Output the [X, Y] coordinate of the center of the cell containing the given text.  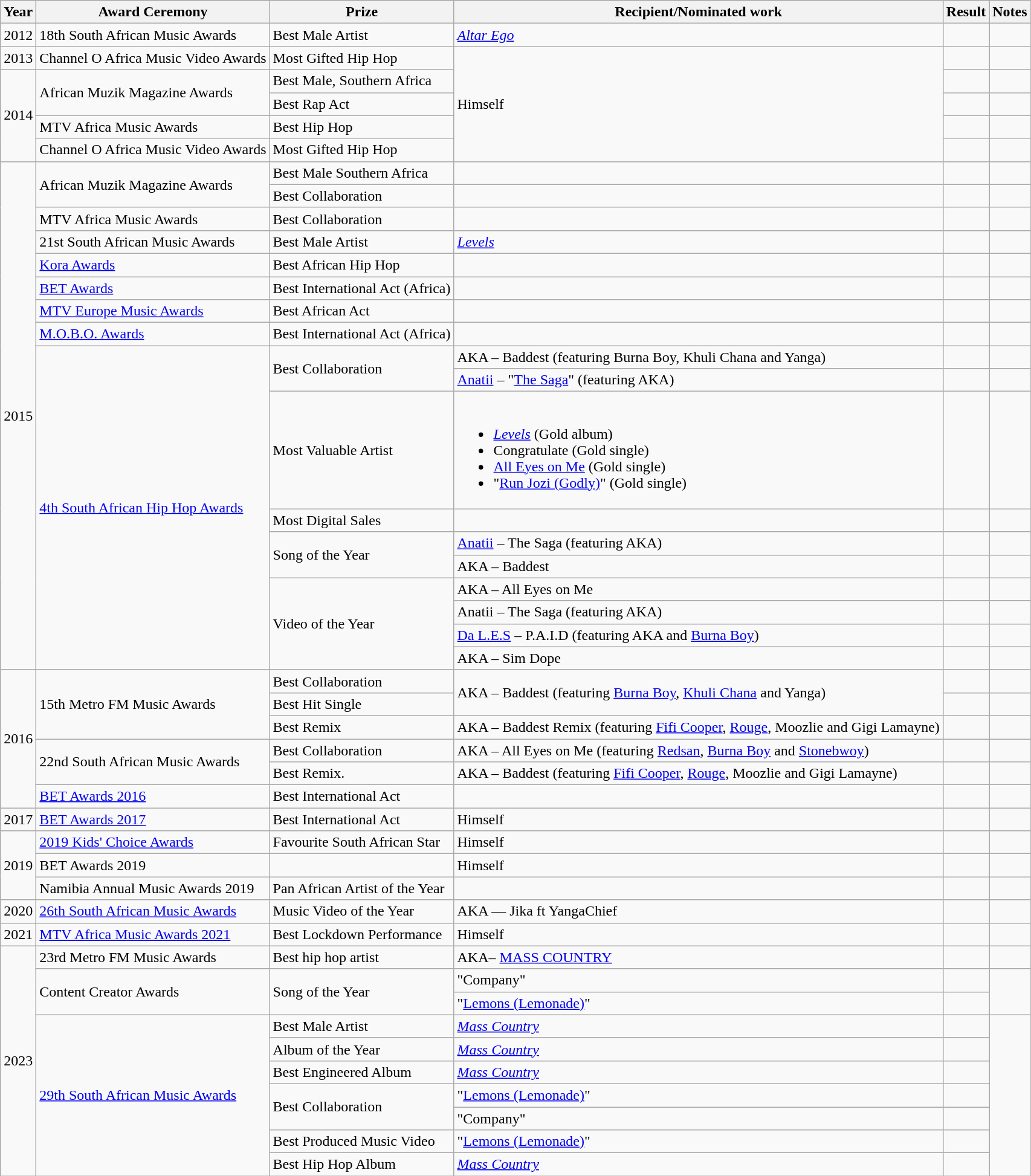
Best Lockdown Performance [361, 934]
Pan African Artist of the Year [361, 888]
Album of the Year [361, 1049]
Best Remix. [361, 774]
Levels [699, 242]
AKA – Baddest (featuring Fifi Cooper, Rouge, Moozlie and Gigi Lamayne) [699, 774]
2015 [18, 416]
AKA – Baddest [699, 566]
Altar Ego [699, 35]
Best African Hip Hop [361, 265]
Best African Act [361, 311]
2020 [18, 911]
MTV Europe Music Awards [153, 311]
Video of the Year [361, 624]
BET Awards 2019 [153, 865]
AKA — Jika ft YangaChief [699, 911]
Best Hip Hop [361, 127]
2019 Kids' Choice Awards [153, 842]
2021 [18, 934]
23rd Metro FM Music Awards [153, 957]
22nd South African Music Awards [153, 761]
BET Awards 2016 [153, 796]
Award Ceremony [153, 12]
Best Hip Hop Album [361, 1165]
2019 [18, 865]
Anatii – "The Saga" (featuring AKA) [699, 380]
21st South African Music Awards [153, 242]
AKA – All Eyes on Me (featuring Redsan, Burna Boy and Stonebwoy) [699, 750]
Notes [1010, 12]
Da L.E.S – P.A.I.D (featuring AKA and Burna Boy) [699, 635]
AKA – Baddest Remix (featuring Fifi Cooper, Rouge, Moozlie and Gigi Lamayne) [699, 727]
AKA – All Eyes on Me [699, 589]
Most Digital Sales [361, 520]
Most Valuable Artist [361, 450]
18th South African Music Awards [153, 35]
AKA– MASS COUNTRY [699, 957]
Content Creator Awards [153, 992]
AKA – Sim Dope [699, 658]
Best Produced Music Video [361, 1142]
15th Metro FM Music Awards [153, 704]
Best Engineered Album [361, 1072]
Recipient/Nominated work [699, 12]
26th South African Music Awards [153, 911]
Namibia Annual Music Awards 2019 [153, 888]
2014 [18, 115]
Kora Awards [153, 265]
Best Remix [361, 727]
Result [966, 12]
Best Male Southern Africa [361, 173]
Best hip hop artist [361, 957]
Best Male, Southern Africa [361, 81]
M.O.B.O. Awards [153, 334]
Music Video of the Year [361, 911]
Prize [361, 12]
BET Awards 2017 [153, 819]
29th South African Music Awards [153, 1095]
Best Hit Single [361, 704]
2016 [18, 738]
2012 [18, 35]
2017 [18, 819]
4th South African Hip Hop Awards [153, 508]
2013 [18, 58]
Levels (Gold album)Congratulate (Gold single)All Eyes on Me (Gold single)"Run Jozi (Godly)" (Gold single) [699, 450]
BET Awards [153, 288]
Best Rap Act [361, 104]
2023 [18, 1061]
Favourite South African Star [361, 842]
Year [18, 12]
MTV Africa Music Awards 2021 [153, 934]
